Search for the cell housing the specified text and yield its [X, Y] center coordinate. 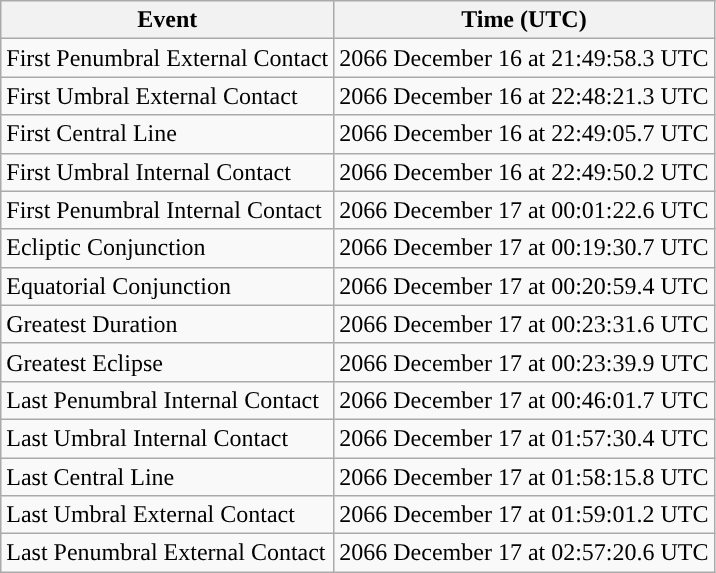
2066 December 17 at 00:01:22.6 UTC [524, 210]
Greatest Duration [168, 324]
2066 December 17 at 00:19:30.7 UTC [524, 248]
First Penumbral External Contact [168, 58]
Ecliptic Conjunction [168, 248]
2066 December 17 at 01:58:15.8 UTC [524, 477]
2066 December 16 at 22:49:05.7 UTC [524, 134]
First Umbral Internal Contact [168, 172]
Last Umbral Internal Contact [168, 438]
2066 December 17 at 01:59:01.2 UTC [524, 515]
Last Penumbral Internal Contact [168, 400]
First Umbral External Contact [168, 96]
First Central Line [168, 134]
2066 December 17 at 02:57:20.6 UTC [524, 553]
2066 December 17 at 00:23:31.6 UTC [524, 324]
2066 December 17 at 00:46:01.7 UTC [524, 400]
Time (UTC) [524, 20]
Greatest Eclipse [168, 362]
2066 December 17 at 00:23:39.9 UTC [524, 362]
2066 December 17 at 01:57:30.4 UTC [524, 438]
2066 December 16 at 22:49:50.2 UTC [524, 172]
Event [168, 20]
2066 December 17 at 00:20:59.4 UTC [524, 286]
First Penumbral Internal Contact [168, 210]
2066 December 16 at 21:49:58.3 UTC [524, 58]
Last Central Line [168, 477]
Equatorial Conjunction [168, 286]
Last Penumbral External Contact [168, 553]
Last Umbral External Contact [168, 515]
2066 December 16 at 22:48:21.3 UTC [524, 96]
